For the text-containing cell, return its midpoint in (X, Y) coordinate format. 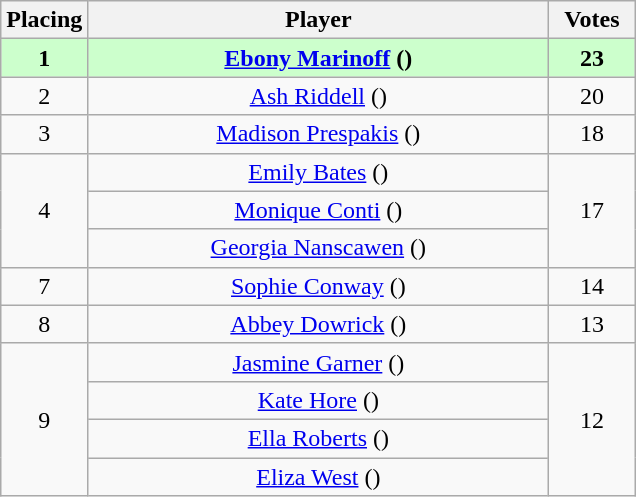
3 (44, 134)
Eliza West () (318, 477)
Player (318, 20)
13 (592, 324)
7 (44, 286)
4 (44, 210)
Jasmine Garner () (318, 362)
Ella Roberts () (318, 438)
Placing (44, 20)
9 (44, 419)
Georgia Nanscawen () (318, 248)
Ash Riddell () (318, 96)
Kate Hore () (318, 400)
Votes (592, 20)
Emily Bates () (318, 172)
12 (592, 419)
Monique Conti () (318, 210)
20 (592, 96)
2 (44, 96)
1 (44, 58)
23 (592, 58)
17 (592, 210)
Ebony Marinoff () (318, 58)
18 (592, 134)
8 (44, 324)
14 (592, 286)
Madison Prespakis () (318, 134)
Sophie Conway () (318, 286)
Abbey Dowrick () (318, 324)
